Pinpoint the cell where the given text exists, returning its (x, y) midpoint coordinate. 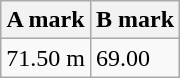
69.00 (134, 58)
B mark (134, 20)
A mark (46, 20)
71.50 m (46, 58)
